Return the (x, y) coordinate for the center point of the cell that contains the specified text.  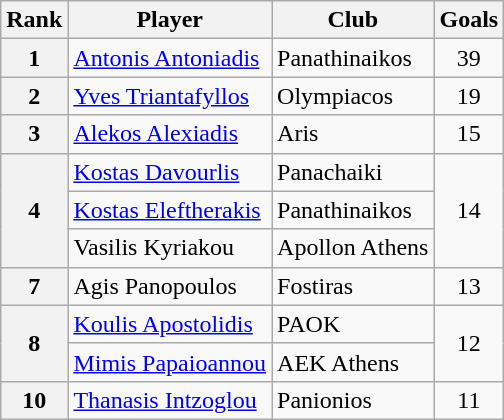
Club (353, 20)
4 (34, 210)
Yves Triantafyllos (170, 96)
Player (170, 20)
11 (469, 400)
3 (34, 134)
Goals (469, 20)
15 (469, 134)
Alekos Alexiadis (170, 134)
12 (469, 343)
13 (469, 286)
Koulis Apostolidis (170, 324)
Aris (353, 134)
2 (34, 96)
39 (469, 58)
8 (34, 343)
AEK Athens (353, 362)
Olympiacos (353, 96)
14 (469, 210)
Rank (34, 20)
Apollon Athens (353, 248)
1 (34, 58)
Antonis Antoniadis (170, 58)
Mimis Papaioannou (170, 362)
Agis Panopoulos (170, 286)
Thanasis Intzoglou (170, 400)
Fostiras (353, 286)
Panionios (353, 400)
Vasilis Kyriakou (170, 248)
Kostas Eleftherakis (170, 210)
PAOK (353, 324)
19 (469, 96)
Kostas Davourlis (170, 172)
Panachaiki (353, 172)
7 (34, 286)
10 (34, 400)
